Capture the cell that displays the provided text and extract its [X, Y] central coordinate. 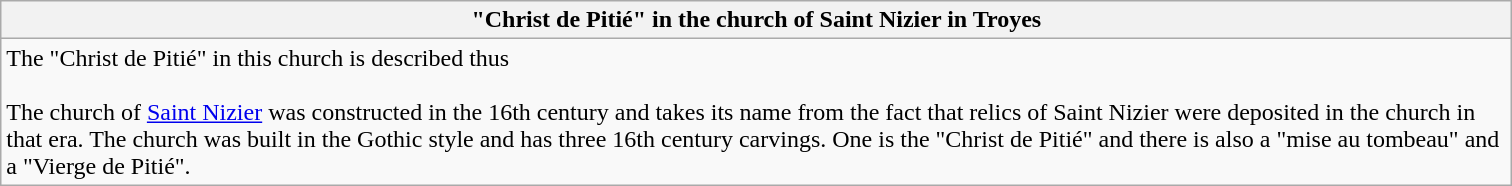
"Christ de Pitié" in the church of Saint Nizier in Troyes [756, 20]
